For the text-containing cell, return its midpoint in [X, Y] coordinate format. 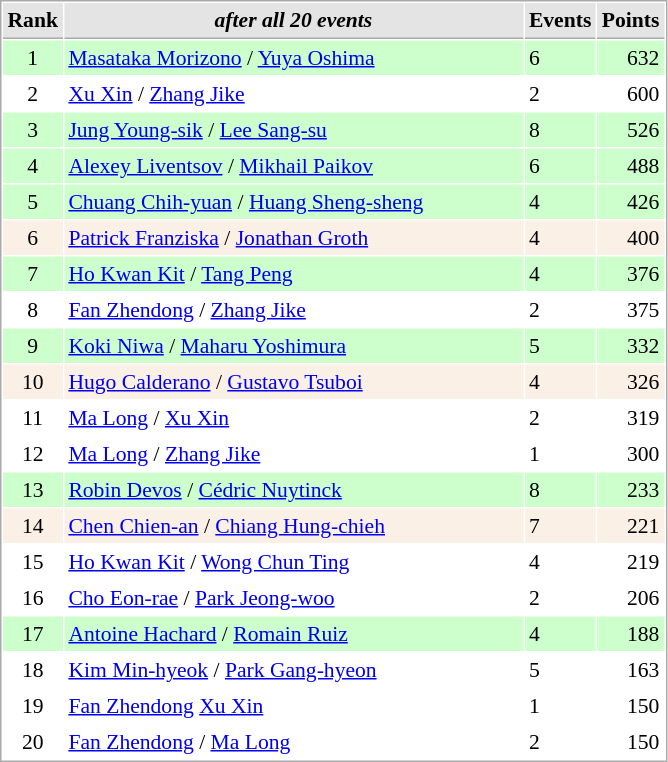
13 [32, 489]
Fan Zhendong / Zhang Jike [294, 309]
326 [630, 381]
Patrick Franziska / Jonathan Groth [294, 237]
Xu Xin / Zhang Jike [294, 93]
Robin Devos / Cédric Nuytinck [294, 489]
Points [630, 21]
163 [630, 669]
9 [32, 345]
219 [630, 561]
Ho Kwan Kit / Tang Peng [294, 273]
Chen Chien-an / Chiang Hung-chieh [294, 525]
Kim Min-hyeok / Park Gang-hyeon [294, 669]
Cho Eon-rae / Park Jeong-woo [294, 597]
Masataka Morizono / Yuya Oshima [294, 57]
Antoine Hachard / Romain Ruiz [294, 633]
Ho Kwan Kit / Wong Chun Ting [294, 561]
300 [630, 453]
16 [32, 597]
376 [630, 273]
Rank [32, 21]
Alexey Liventsov / Mikhail Paikov [294, 165]
Ma Long / Zhang Jike [294, 453]
19 [32, 705]
Events [560, 21]
12 [32, 453]
332 [630, 345]
233 [630, 489]
Chuang Chih-yuan / Huang Sheng-sheng [294, 201]
Fan Zhendong Xu Xin [294, 705]
3 [32, 129]
Ma Long / Xu Xin [294, 417]
188 [630, 633]
after all 20 events [294, 21]
221 [630, 525]
526 [630, 129]
632 [630, 57]
20 [32, 741]
400 [630, 237]
426 [630, 201]
15 [32, 561]
18 [32, 669]
Hugo Calderano / Gustavo Tsuboi [294, 381]
488 [630, 165]
600 [630, 93]
11 [32, 417]
Fan Zhendong / Ma Long [294, 741]
206 [630, 597]
Jung Young-sik / Lee Sang-su [294, 129]
10 [32, 381]
17 [32, 633]
Koki Niwa / Maharu Yoshimura [294, 345]
319 [630, 417]
14 [32, 525]
375 [630, 309]
